Detect which cell encompasses the target text, then output its (X, Y) center coordinate. 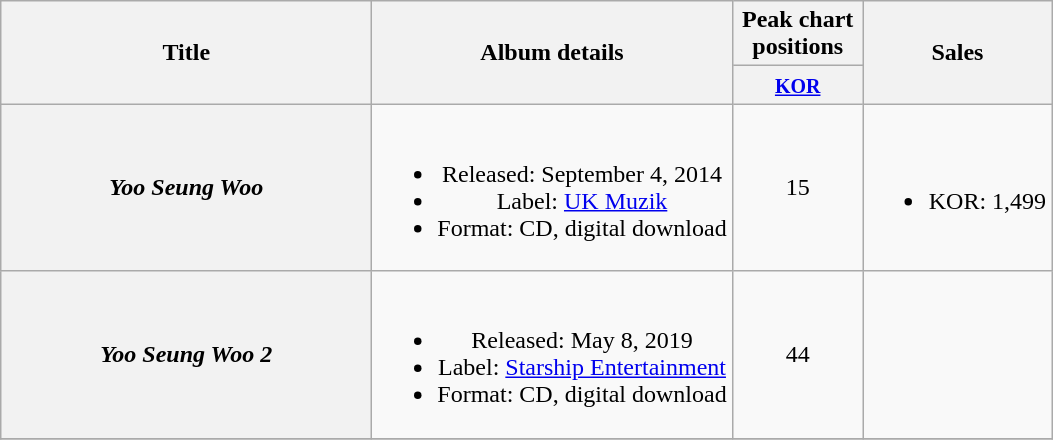
Released: September 4, 2014Label: UK MuzikFormat: CD, digital download (552, 188)
KOR: 1,499 (957, 188)
Yoo Seung Woo (186, 188)
Sales (957, 52)
44 (798, 354)
15 (798, 188)
KOR (798, 85)
Album details (552, 52)
Released: May 8, 2019Label: Starship EntertainmentFormat: CD, digital download (552, 354)
Title (186, 52)
Peak chart positions (798, 34)
Yoo Seung Woo 2 (186, 354)
